For the text-containing cell, return its midpoint in (x, y) coordinate format. 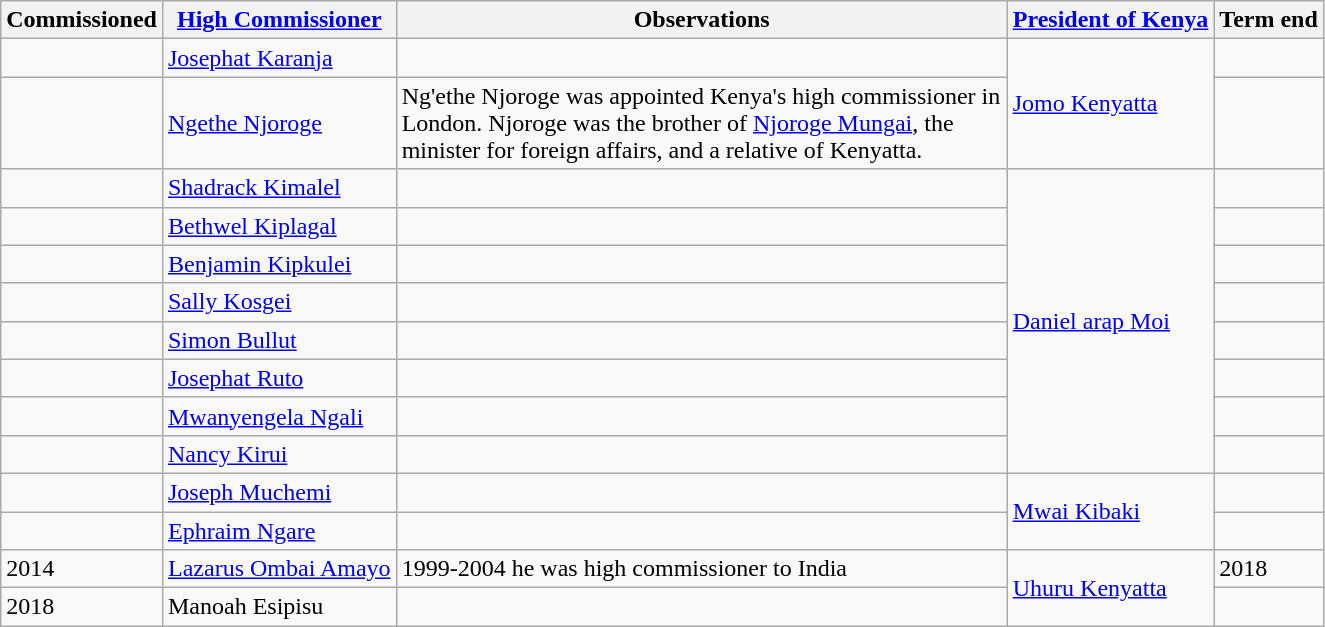
Josephat Ruto (279, 378)
President of Kenya (1110, 20)
Observations (702, 20)
Ngethe Njoroge (279, 123)
Term end (1269, 20)
Josephat Karanja (279, 58)
Commissioned (82, 20)
Simon Bullut (279, 340)
Mwanyengela Ngali (279, 416)
Lazarus Ombai Amayo (279, 569)
Ephraim Ngare (279, 531)
Nancy Kirui (279, 454)
Bethwel Kiplagal (279, 226)
2014 (82, 569)
Mwai Kibaki (1110, 511)
High Commissioner (279, 20)
Shadrack Kimalel (279, 188)
Joseph Muchemi (279, 492)
Daniel arap Moi (1110, 321)
Benjamin Kipkulei (279, 264)
Manoah Esipisu (279, 607)
Uhuru Kenyatta (1110, 588)
Jomo Kenyatta (1110, 104)
1999-2004 he was high commissioner to India (702, 569)
Sally Kosgei (279, 302)
